For the text-containing cell, return its midpoint in [X, Y] coordinate format. 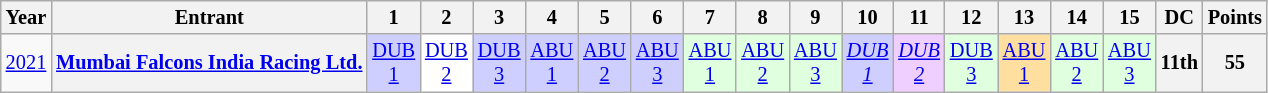
15 [1130, 17]
55 [1235, 63]
9 [816, 17]
Points [1235, 17]
DC [1180, 17]
10 [868, 17]
Entrant [209, 17]
11 [919, 17]
Year [26, 17]
2021 [26, 63]
11th [1180, 63]
7 [710, 17]
2 [446, 17]
1 [394, 17]
6 [658, 17]
8 [762, 17]
3 [500, 17]
13 [1024, 17]
5 [604, 17]
12 [972, 17]
4 [552, 17]
Mumbai Falcons India Racing Ltd. [209, 63]
14 [1076, 17]
